Search for the cell housing the specified text and yield its (X, Y) center coordinate. 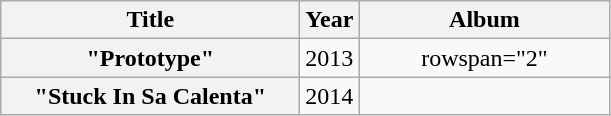
"Prototype" (150, 58)
"Stuck In Sa Calenta" (150, 96)
rowspan="2" (484, 58)
Year (330, 20)
Title (150, 20)
2014 (330, 96)
2013 (330, 58)
Album (484, 20)
